Locate the cell with the specified text and output its (X, Y) center coordinate. 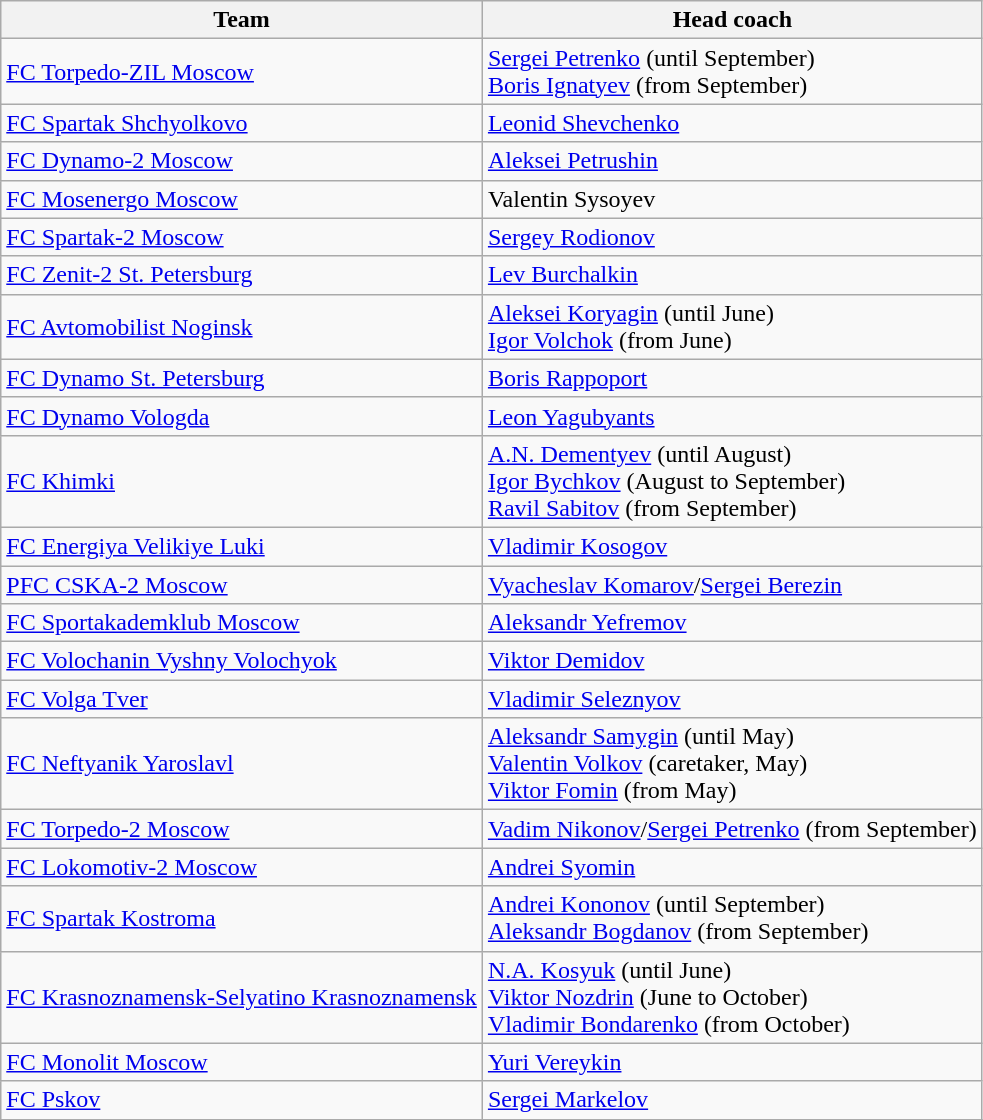
Boris Rappoport (732, 378)
Vladimir Seleznyov (732, 699)
FC Zenit-2 St. Petersburg (242, 275)
PFC CSKA-2 Moscow (242, 585)
Team (242, 20)
Vadim Nikonov/Sergei Petrenko (from September) (732, 829)
Andrei Syomin (732, 867)
FC Khimki (242, 481)
FC Avtomobilist Noginsk (242, 326)
Sergey Rodionov (732, 237)
FC Spartak Shchyolkovo (242, 123)
Aleksandr Yefremov (732, 623)
FC Torpedo-2 Moscow (242, 829)
FC Mosenergo Moscow (242, 199)
FC Lokomotiv-2 Moscow (242, 867)
FC Krasnoznamensk-Selyatino Krasnoznamensk (242, 997)
Aleksandr Samygin (until May)Valentin Volkov (caretaker, May)Viktor Fomin (from May) (732, 764)
FC Dynamo Vologda (242, 416)
Yuri Vereykin (732, 1062)
FC Pskov (242, 1100)
FC Torpedo-ZIL Moscow (242, 72)
FC Dynamo-2 Moscow (242, 161)
Valentin Sysoyev (732, 199)
FC Spartak Kostroma (242, 918)
FC Neftyanik Yaroslavl (242, 764)
Aleksei Petrushin (732, 161)
Vladimir Kosogov (732, 546)
FC Volochanin Vyshny Volochyok (242, 661)
Leonid Shevchenko (732, 123)
Sergei Petrenko (until September)Boris Ignatyev (from September) (732, 72)
Vyacheslav Komarov/Sergei Berezin (732, 585)
Lev Burchalkin (732, 275)
FC Sportakademklub Moscow (242, 623)
Viktor Demidov (732, 661)
FC Dynamo St. Petersburg (242, 378)
FC Volga Tver (242, 699)
Aleksei Koryagin (until June)Igor Volchok (from June) (732, 326)
FC Spartak-2 Moscow (242, 237)
A.N. Dementyev (until August)Igor Bychkov (August to September)Ravil Sabitov (from September) (732, 481)
N.A. Kosyuk (until June)Viktor Nozdrin (June to October)Vladimir Bondarenko (from October) (732, 997)
Andrei Kononov (until September)Aleksandr Bogdanov (from September) (732, 918)
Head coach (732, 20)
Leon Yagubyants (732, 416)
FC Monolit Moscow (242, 1062)
Sergei Markelov (732, 1100)
FC Energiya Velikiye Luki (242, 546)
